From the cell containing the given text, extract its center point as [x, y] coordinate. 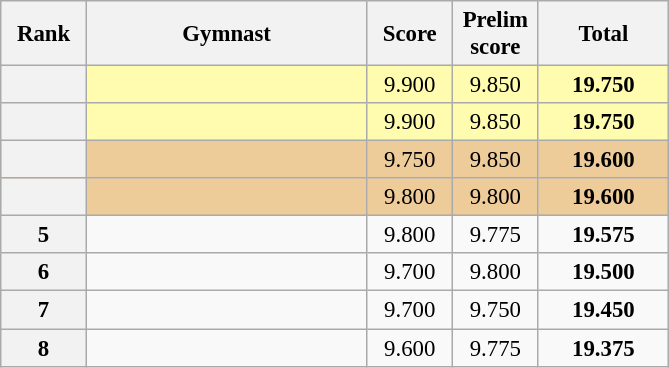
19.375 [604, 348]
Total [604, 34]
8 [44, 348]
9.600 [410, 348]
6 [44, 273]
Gymnast [226, 34]
19.575 [604, 235]
Score [410, 34]
19.500 [604, 273]
7 [44, 310]
5 [44, 235]
Prelim score [496, 34]
19.450 [604, 310]
Rank [44, 34]
